Provide the (X, Y) coordinate of the cell's center where the given text is located.  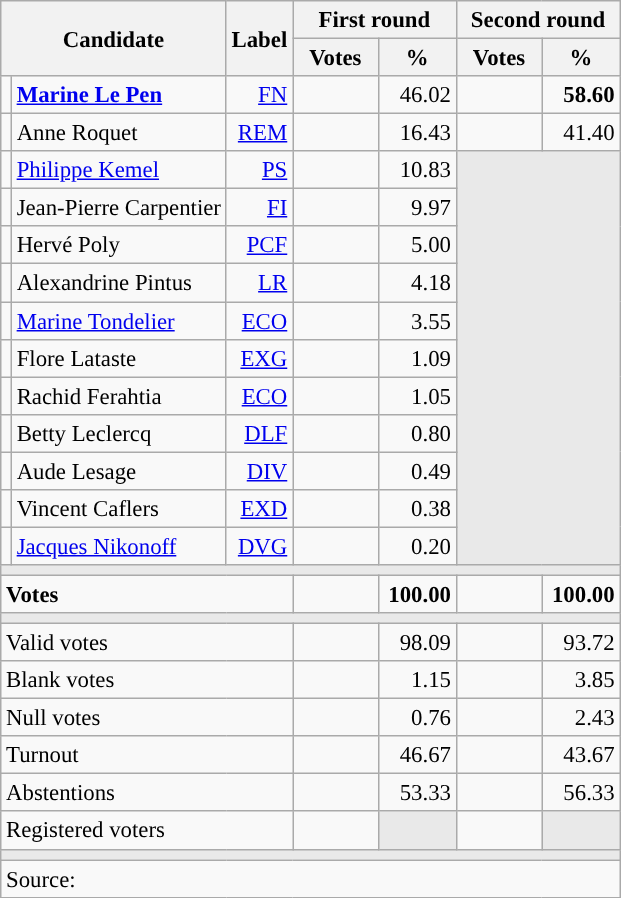
Vincent Caflers (118, 509)
Alexandrine Pintus (118, 283)
Aude Lesage (118, 471)
Turnout (147, 755)
Philippe Kemel (118, 170)
53.33 (417, 793)
3.55 (417, 321)
98.09 (417, 643)
Source: (310, 879)
EXD (259, 509)
Abstentions (147, 793)
56.33 (581, 793)
4.18 (417, 283)
Marine Tondelier (118, 321)
DVG (259, 546)
FI (259, 208)
0.49 (417, 471)
REM (259, 133)
1.05 (417, 396)
0.80 (417, 433)
41.40 (581, 133)
Jean-Pierre Carpentier (118, 208)
Second round (538, 20)
Valid votes (147, 643)
46.02 (417, 95)
Betty Leclercq (118, 433)
Candidate (114, 38)
0.20 (417, 546)
2.43 (581, 718)
DLF (259, 433)
PCF (259, 245)
0.38 (417, 509)
FN (259, 95)
Null votes (147, 718)
DIV (259, 471)
EXG (259, 358)
PS (259, 170)
3.85 (581, 680)
First round (375, 20)
46.67 (417, 755)
Rachid Ferahtia (118, 396)
93.72 (581, 643)
9.97 (417, 208)
Jacques Nikonoff (118, 546)
0.76 (417, 718)
10.83 (417, 170)
1.09 (417, 358)
Blank votes (147, 680)
58.60 (581, 95)
Hervé Poly (118, 245)
Anne Roquet (118, 133)
1.15 (417, 680)
Flore Lataste (118, 358)
5.00 (417, 245)
16.43 (417, 133)
Marine Le Pen (118, 95)
Label (259, 38)
43.67 (581, 755)
LR (259, 283)
Registered voters (147, 831)
